Provide the (x, y) coordinate of the cell's center where the given text is located.  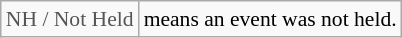
NH / Not Held (70, 19)
means an event was not held. (270, 19)
